Capture the cell that displays the provided text and extract its (X, Y) central coordinate. 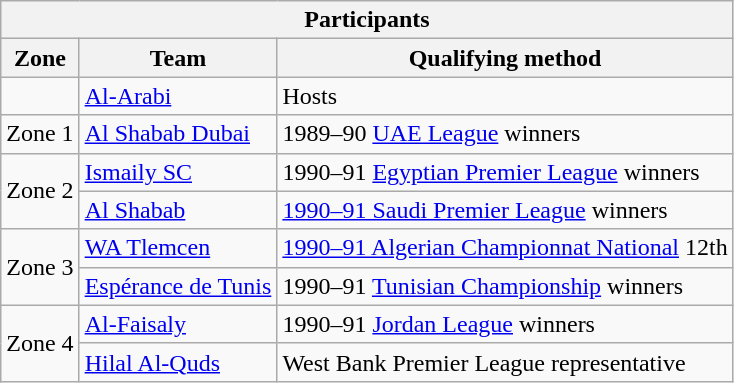
1990–91 Saudi Premier League winners (505, 210)
Al-Faisaly (178, 324)
Zone 2 (40, 191)
1990–91 Tunisian Championship winners (505, 286)
WA Tlemcen (178, 248)
1990–91 Egyptian Premier League winners (505, 172)
Zone (40, 58)
Hilal Al-Quds (178, 362)
Al Shabab (178, 210)
Espérance de Tunis (178, 286)
Participants (367, 20)
Qualifying method (505, 58)
Zone 4 (40, 343)
1989–90 UAE League winners (505, 134)
Al Shabab Dubai (178, 134)
West Bank Premier League representative (505, 362)
1990–91 Jordan League winners (505, 324)
1990–91 Algerian Championnat National 12th (505, 248)
Team (178, 58)
Ismaily SC (178, 172)
Zone 1 (40, 134)
Zone 3 (40, 267)
Hosts (505, 96)
Al-Arabi (178, 96)
